Detect which cell encompasses the target text, then output its [X, Y] center coordinate. 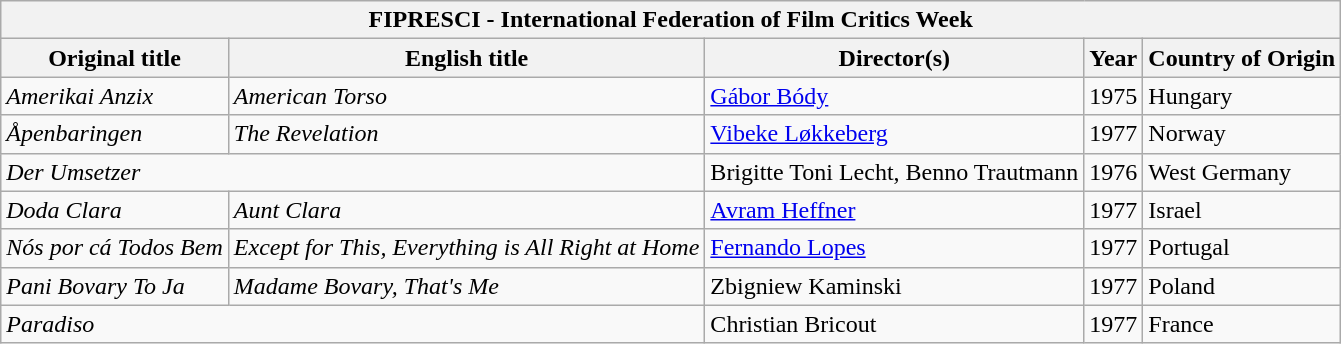
Pani Bovary To Ja [115, 286]
Vibeke Løkkeberg [894, 134]
Brigitte Toni Lecht, Benno Trautmann [894, 172]
Gábor Bódy [894, 96]
Christian Bricout [894, 324]
Poland [1242, 286]
Director(s) [894, 58]
Amerikai Anzix [115, 96]
Åpenbaringen [115, 134]
Madame Bovary, That's Me [466, 286]
France [1242, 324]
The Revelation [466, 134]
Norway [1242, 134]
Israel [1242, 210]
Aunt Clara [466, 210]
Portugal [1242, 248]
FIPRESCI - International Federation of Film Critics Week [671, 20]
Avram Heffner [894, 210]
Der Umsetzer [353, 172]
Hungary [1242, 96]
Paradiso [353, 324]
Doda Clara [115, 210]
Zbigniew Kaminski [894, 286]
1976 [1114, 172]
West Germany [1242, 172]
Original title [115, 58]
English title [466, 58]
Country of Origin [1242, 58]
Fernando Lopes [894, 248]
1975 [1114, 96]
American Torso [466, 96]
Year [1114, 58]
Except for This, Everything is All Right at Home [466, 248]
Nós por cá Todos Bem [115, 248]
